Output the [x, y] coordinate of the center of the cell containing the given text.  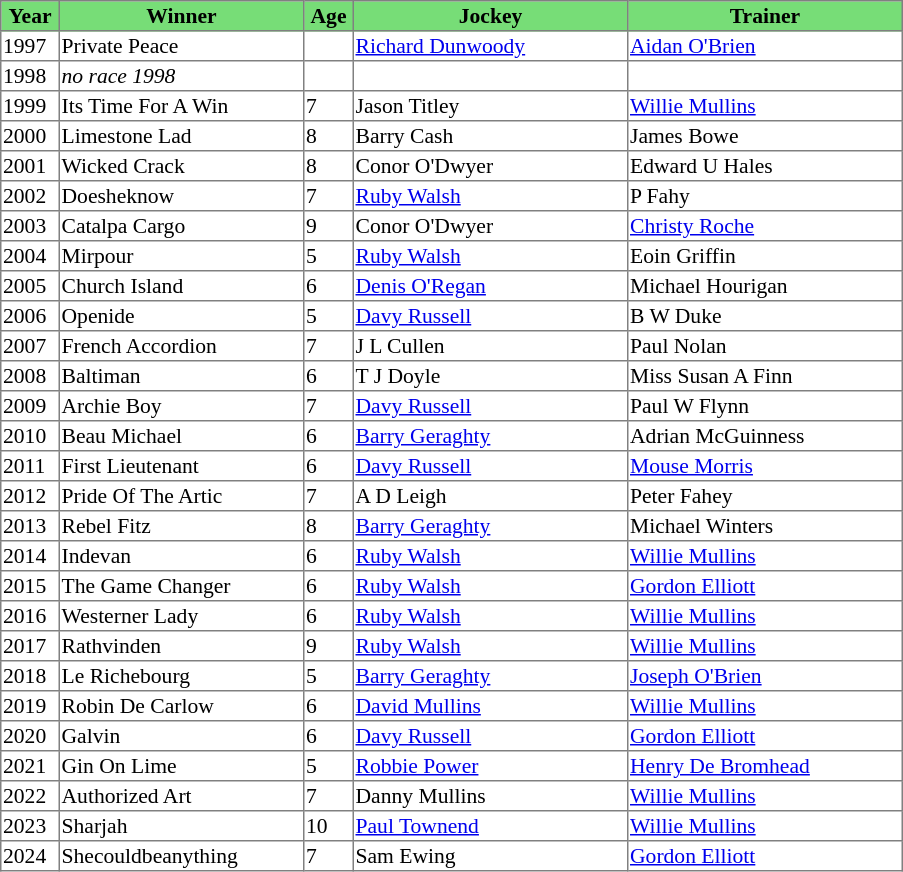
Sharjah [181, 826]
2023 [30, 826]
A D Leigh [490, 496]
Michael Hourigan [765, 286]
Gin On Lime [181, 766]
2009 [30, 406]
P Fahy [765, 196]
Pride Of The Artic [181, 496]
Authorized Art [181, 796]
Peter Fahey [765, 496]
First Lieutenant [181, 466]
Jason Titley [490, 106]
T J Doyle [490, 376]
David Mullins [490, 706]
Mouse Morris [765, 466]
French Accordion [181, 346]
Rathvinden [181, 646]
2024 [30, 856]
2003 [30, 226]
Doesheknow [181, 196]
The Game Changer [181, 586]
Limestone Lad [181, 136]
Private Peace [181, 46]
Rebel Fitz [181, 526]
Openide [181, 316]
Age [329, 16]
2001 [30, 166]
Year [30, 16]
Westerner Lady [181, 616]
2018 [30, 676]
Danny Mullins [490, 796]
Aidan O'Brien [765, 46]
2012 [30, 496]
2011 [30, 466]
Robbie Power [490, 766]
Eoin Griffin [765, 256]
2019 [30, 706]
Denis O'Regan [490, 286]
2021 [30, 766]
1999 [30, 106]
2004 [30, 256]
Barry Cash [490, 136]
2014 [30, 556]
Winner [181, 16]
Joseph O'Brien [765, 676]
Church Island [181, 286]
2013 [30, 526]
2007 [30, 346]
1997 [30, 46]
Paul W Flynn [765, 406]
2002 [30, 196]
Michael Winters [765, 526]
2005 [30, 286]
2008 [30, 376]
2015 [30, 586]
Wicked Crack [181, 166]
B W Duke [765, 316]
Robin De Carlow [181, 706]
2016 [30, 616]
James Bowe [765, 136]
Sam Ewing [490, 856]
10 [329, 826]
Mirpour [181, 256]
Galvin [181, 736]
2010 [30, 436]
Beau Michael [181, 436]
Le Richebourg [181, 676]
Edward U Hales [765, 166]
2022 [30, 796]
2020 [30, 736]
Its Time For A Win [181, 106]
Baltiman [181, 376]
Paul Nolan [765, 346]
2017 [30, 646]
Trainer [765, 16]
Archie Boy [181, 406]
Shecouldbeanything [181, 856]
2000 [30, 136]
Miss Susan A Finn [765, 376]
Indevan [181, 556]
Paul Townend [490, 826]
J L Cullen [490, 346]
Jockey [490, 16]
Catalpa Cargo [181, 226]
Henry De Bromhead [765, 766]
no race 1998 [181, 76]
Richard Dunwoody [490, 46]
Adrian McGuinness [765, 436]
2006 [30, 316]
Christy Roche [765, 226]
1998 [30, 76]
